Search for the cell housing the specified text and yield its [X, Y] center coordinate. 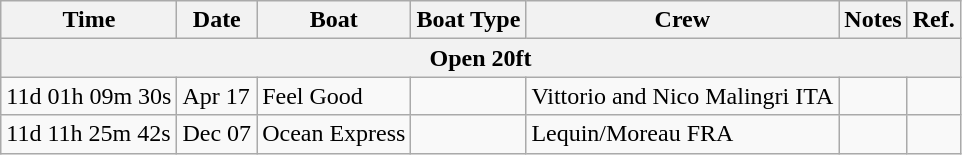
Feel Good [334, 96]
Ref. [934, 20]
Time [89, 20]
Notes [873, 20]
Lequin/Moreau FRA [682, 134]
Date [217, 20]
Vittorio and Nico Malingri ITA [682, 96]
11d 01h 09m 30s [89, 96]
11d 11h 25m 42s [89, 134]
Apr 17 [217, 96]
Boat [334, 20]
Dec 07 [217, 134]
Ocean Express [334, 134]
Crew [682, 20]
Open 20ft [481, 58]
Boat Type [468, 20]
